Return the [X, Y] coordinate for the center point of the cell that contains the specified text.  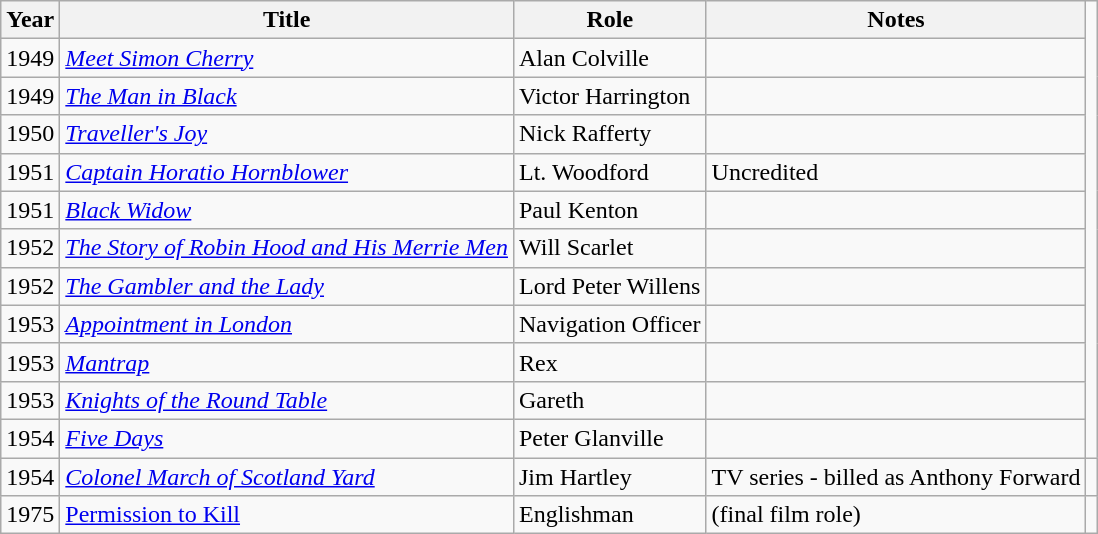
Rex [610, 362]
Title [287, 20]
Navigation Officer [610, 324]
Alan Colville [610, 58]
Mantrap [287, 362]
Five Days [287, 438]
Uncredited [896, 172]
Colonel March of Scotland Yard [287, 477]
Lt. Woodford [610, 172]
1975 [30, 515]
Lord Peter Willens [610, 286]
The Story of Robin Hood and His Merrie Men [287, 248]
Black Widow [287, 210]
Englishman [610, 515]
Will Scarlet [610, 248]
1950 [30, 134]
Jim Hartley [610, 477]
Role [610, 20]
Victor Harrington [610, 96]
(final film role) [896, 515]
TV series - billed as Anthony Forward [896, 477]
Notes [896, 20]
Year [30, 20]
Permission to Kill [287, 515]
Captain Horatio Hornblower [287, 172]
Knights of the Round Table [287, 400]
Traveller's Joy [287, 134]
Appointment in London [287, 324]
The Gambler and the Lady [287, 286]
Gareth [610, 400]
Paul Kenton [610, 210]
Meet Simon Cherry [287, 58]
The Man in Black [287, 96]
Nick Rafferty [610, 134]
Peter Glanville [610, 438]
